Locate the cell with the specified text and output its [x, y] center coordinate. 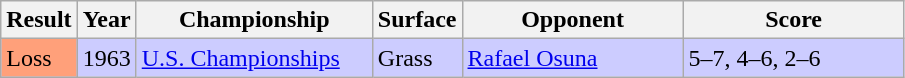
Score [794, 20]
Opponent [572, 20]
1963 [106, 58]
Grass [417, 58]
Result [39, 20]
Rafael Osuna [572, 58]
Championship [254, 20]
Surface [417, 20]
U.S. Championships [254, 58]
5–7, 4–6, 2–6 [794, 58]
Loss [39, 58]
Year [106, 20]
